Search for the cell housing the specified text and yield its [x, y] center coordinate. 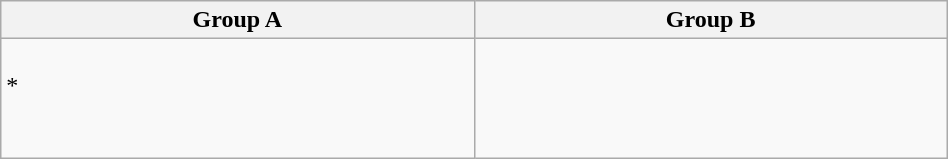
Group B [710, 20]
Group A [238, 20]
* [238, 98]
